Search for the cell housing the specified text and yield its (X, Y) center coordinate. 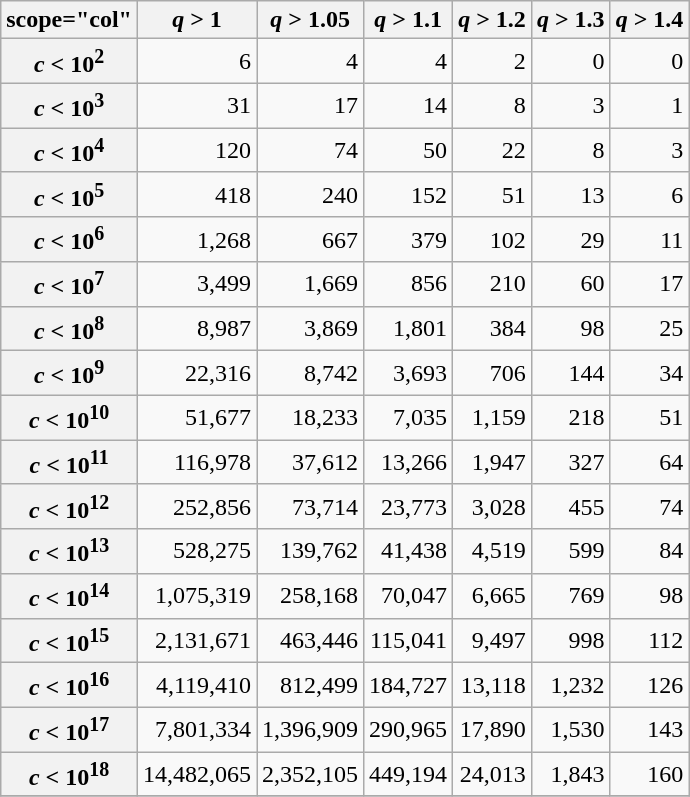
812,499 (310, 686)
c < 105 (70, 194)
998 (570, 640)
13,266 (408, 462)
q > 1 (196, 20)
64 (650, 462)
1 (650, 106)
144 (570, 374)
327 (570, 462)
3,028 (492, 506)
c < 107 (70, 284)
9,497 (492, 640)
258,168 (310, 596)
22 (492, 150)
3,869 (310, 328)
102 (492, 240)
22,316 (196, 374)
q > 1.05 (310, 20)
c < 106 (70, 240)
c < 1015 (70, 640)
c < 1011 (70, 462)
c < 1010 (70, 418)
4,119,410 (196, 686)
143 (650, 730)
18,233 (310, 418)
4,519 (492, 552)
17,890 (492, 730)
1,159 (492, 418)
c < 108 (70, 328)
418 (196, 194)
152 (408, 194)
24,013 (492, 774)
q > 1.2 (492, 20)
1,075,319 (196, 596)
37,612 (310, 462)
463,446 (310, 640)
73,714 (310, 506)
c < 103 (70, 106)
706 (492, 374)
c < 1017 (70, 730)
290,965 (408, 730)
2 (492, 62)
13,118 (492, 686)
51,677 (196, 418)
84 (650, 552)
q > 1.3 (570, 20)
25 (650, 328)
379 (408, 240)
11 (650, 240)
2,352,105 (310, 774)
769 (570, 596)
23,773 (408, 506)
c < 104 (70, 150)
184,727 (408, 686)
50 (408, 150)
7,035 (408, 418)
29 (570, 240)
139,762 (310, 552)
q > 1.4 (650, 20)
34 (650, 374)
31 (196, 106)
449,194 (408, 774)
c < 1012 (70, 506)
1,801 (408, 328)
116,978 (196, 462)
c < 109 (70, 374)
c < 1016 (70, 686)
41,438 (408, 552)
115,041 (408, 640)
8,987 (196, 328)
60 (570, 284)
7,801,334 (196, 730)
1,232 (570, 686)
856 (408, 284)
1,843 (570, 774)
c < 102 (70, 62)
120 (196, 150)
8,742 (310, 374)
218 (570, 418)
3,499 (196, 284)
384 (492, 328)
c < 1013 (70, 552)
252,856 (196, 506)
q > 1.1 (408, 20)
112 (650, 640)
c < 1014 (70, 596)
240 (310, 194)
70,047 (408, 596)
14 (408, 106)
667 (310, 240)
c < 1018 (70, 774)
14,482,065 (196, 774)
1,530 (570, 730)
160 (650, 774)
455 (570, 506)
3,693 (408, 374)
1,396,909 (310, 730)
126 (650, 686)
528,275 (196, 552)
1,947 (492, 462)
scope="col" (70, 20)
13 (570, 194)
1,268 (196, 240)
6,665 (492, 596)
210 (492, 284)
1,669 (310, 284)
2,131,671 (196, 640)
599 (570, 552)
